Extract the (X, Y) coordinate from the center of the cell holding the provided text.  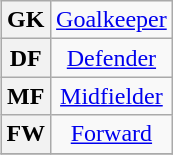
DF (26, 58)
Midfielder (112, 96)
Forward (112, 134)
GK (26, 20)
FW (26, 134)
MF (26, 96)
Defender (112, 58)
Goalkeeper (112, 20)
